From the cell containing the given text, extract its center point as [X, Y] coordinate. 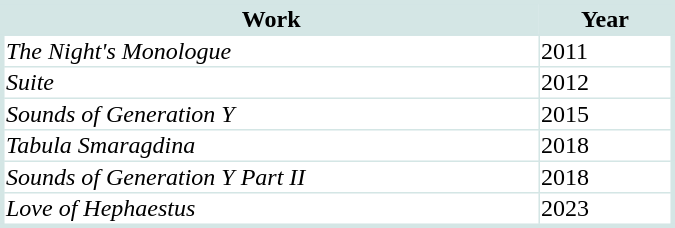
2012 [606, 83]
Sounds of Generation Y Part II [270, 177]
The Night's Monologue [270, 51]
Year [606, 18]
Love of Hephaestus [270, 210]
Sounds of Generation Y [270, 114]
2011 [606, 51]
Tabula Smaragdina [270, 146]
Suite [270, 83]
2023 [606, 210]
Work [270, 18]
2015 [606, 114]
